Capture the cell that displays the provided text and extract its (x, y) central coordinate. 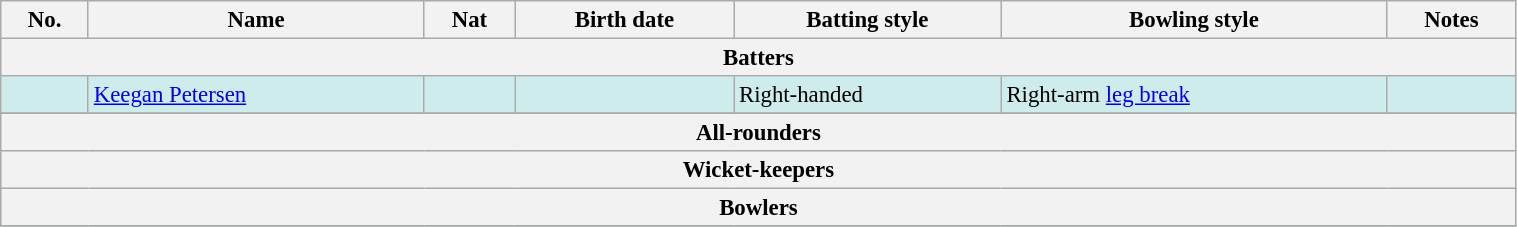
Nat (470, 20)
Right-handed (868, 95)
Keegan Petersen (256, 95)
Bowlers (758, 208)
Wicket-keepers (758, 170)
Name (256, 20)
All-rounders (758, 133)
Notes (1452, 20)
No. (45, 20)
Right-arm leg break (1194, 95)
Bowling style (1194, 20)
Batting style (868, 20)
Batters (758, 58)
Birth date (624, 20)
